Provide the (X, Y) coordinate of the cell's center where the given text is located.  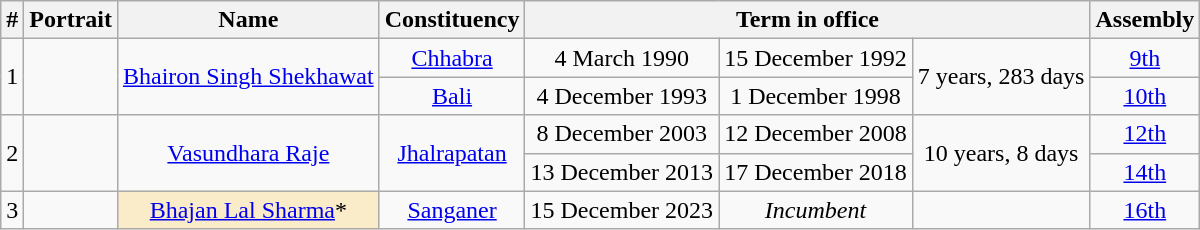
7 years, 283 days (1001, 77)
1 December 1998 (816, 96)
Sanganer (452, 210)
Vasundhara Raje (248, 153)
Chhabra (452, 58)
Constituency (452, 20)
9th (1145, 58)
Bhajan Lal Sharma* (248, 210)
2 (12, 153)
4 March 1990 (622, 58)
15 December 2023 (622, 210)
15 December 1992 (816, 58)
Portrait (71, 20)
Jhalrapatan (452, 153)
14th (1145, 172)
Bhairon Singh Shekhawat (248, 77)
10th (1145, 96)
1 (12, 77)
Term in office (808, 20)
13 December 2013 (622, 172)
Bali (452, 96)
# (12, 20)
8 December 2003 (622, 134)
12th (1145, 134)
Assembly (1145, 20)
Incumbent (816, 210)
16th (1145, 210)
4 December 1993 (622, 96)
17 December 2018 (816, 172)
10 years, 8 days (1001, 153)
3 (12, 210)
Name (248, 20)
12 December 2008 (816, 134)
